Search for the cell housing the specified text and yield its (x, y) center coordinate. 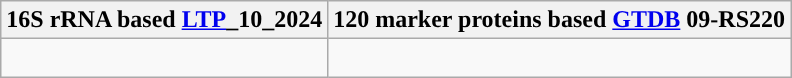
120 marker proteins based GTDB 09-RS220 (560, 20)
16S rRNA based LTP_10_2024 (164, 20)
